Capture the cell that displays the provided text and extract its [x, y] central coordinate. 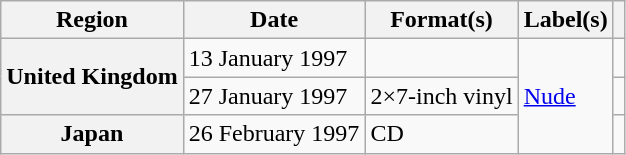
27 January 1997 [274, 96]
Label(s) [566, 20]
13 January 1997 [274, 58]
United Kingdom [92, 77]
Format(s) [442, 20]
26 February 1997 [274, 134]
2×7-inch vinyl [442, 96]
Date [274, 20]
CD [442, 134]
Nude [566, 96]
Japan [92, 134]
Region [92, 20]
